From the cell containing the given text, extract its center point as [x, y] coordinate. 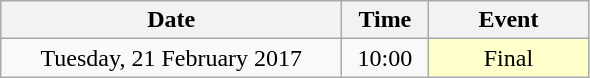
Tuesday, 21 February 2017 [172, 58]
Final [508, 58]
Time [385, 20]
10:00 [385, 58]
Date [172, 20]
Event [508, 20]
